Search for the cell housing the specified text and yield its (X, Y) center coordinate. 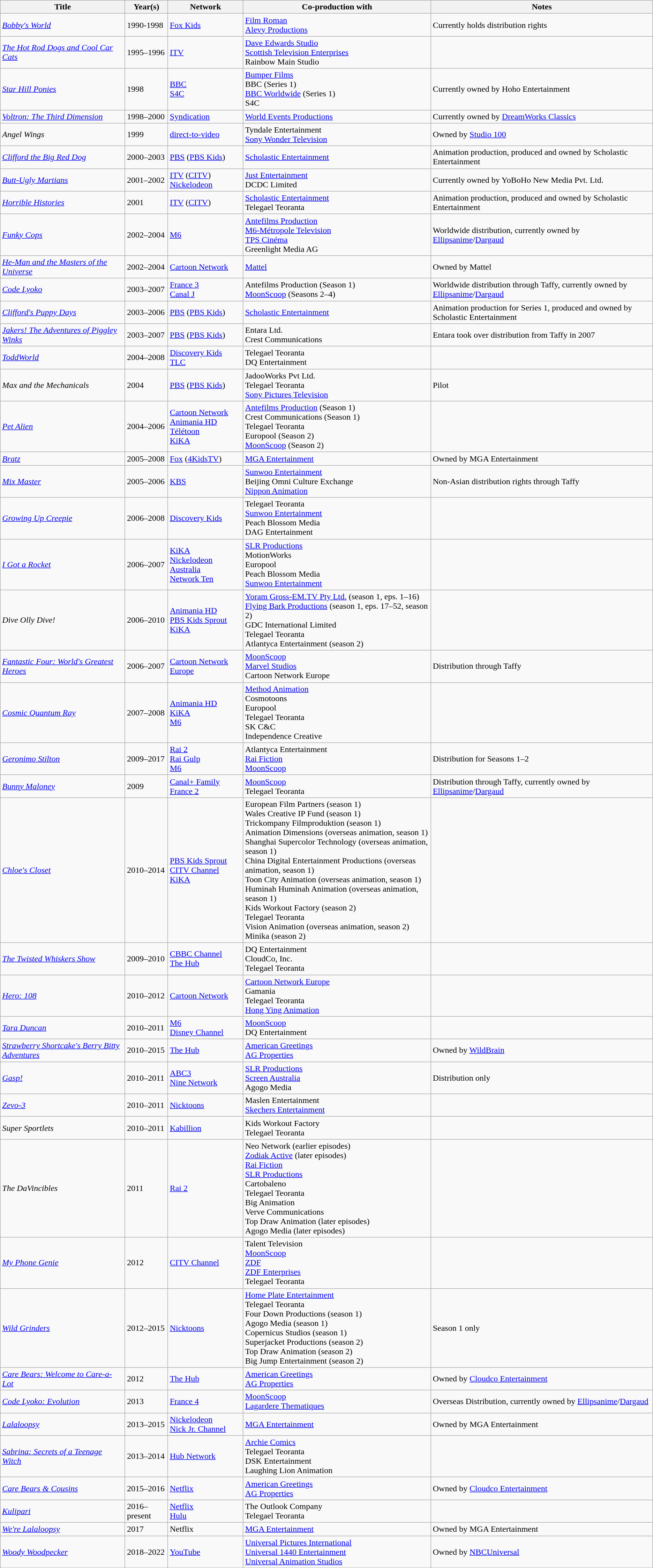
2009 (147, 786)
Antefilms ProductionM6-Métropole TelevisionTPS CinémaGreenlight Media AG (337, 234)
2004 (147, 385)
Currently owned by DreamWorks Classics (542, 117)
MoonScoopMarvel StudiosCartoon Network Europe (337, 666)
Year(s) (147, 7)
Atlantyca EntertainmentRai FictionMoonScoop (337, 759)
Currently owned by YoBoHo New Media Pvt. Ltd. (542, 180)
Entara took over distribution from Taffy in 2007 (542, 335)
1998 (147, 89)
Bratz (63, 459)
Telegael TeorantaDQ Entertainment (337, 358)
Star Hill Ponies (63, 89)
Discovery KidsTLC (205, 358)
2005–2008 (147, 459)
Talent TelevisionMoonScoopZDFZDF EnterprisesTelegael Teoranta (337, 1263)
Syndication (205, 117)
Fantastic Four: World's Greatest Heroes (63, 666)
Sunwoo EntertainmentBeijing Omni Culture ExchangeNippon Animation (337, 481)
DQ EntertainmentCloudCo, Inc.Telegael Teoranta (337, 959)
2012–2015 (147, 1328)
MoonScoopDQ Entertainment (337, 1028)
2013–2014 (147, 1456)
MoonScoopLagardere Thematiques (337, 1402)
Bobby's World (63, 25)
Just EntertainmentDCDC Limited (337, 180)
Hero: 108 (63, 996)
2001 (147, 202)
Owned by NBCUniversal (542, 1552)
NetflixHulu (205, 1511)
Non-Asian distribution rights through Taffy (542, 481)
Owned by WildBrain (542, 1051)
Method AnimationCosmotoonsEuropoolTelegael TeorantaSK C&CIndependence Creative (337, 712)
The Twisted Whiskers Show (63, 959)
1995–1996 (147, 52)
Geronimo Stilton (63, 759)
Kabillion (205, 1128)
Tyndale EntertainmentSony Wonder Television (337, 135)
He-Man and the Masters of the Universe (63, 267)
Mix Master (63, 481)
Sabrina: Secrets of a Teenage Witch (63, 1456)
Wild Grinders (63, 1328)
Animania HDPBS Kids SproutKiKA (205, 620)
Title (63, 7)
2004–2008 (147, 358)
Cartoon Network Europe (205, 666)
Cartoon NetworkAnimania HDTélétoonKiKA (205, 427)
2016–present (147, 1511)
SLR ProductionsMotionWorksEuropoolPeach Blossom MediaSunwoo Entertainment (337, 564)
Distribution for Seasons 1–2 (542, 759)
Owned by Studio 100 (542, 135)
KiKANickelodeon AustraliaNetwork Ten (205, 564)
SLR ProductionsScreen AustraliaAgogo Media (337, 1078)
2006–2008 (147, 518)
Kids Workout FactoryTelegael Teoranta (337, 1128)
2000–2003 (147, 157)
2010–2014 (147, 870)
2009–2017 (147, 759)
2011 (147, 1188)
Rai 2 (205, 1188)
2001–2002 (147, 180)
NickelodeonNick Jr. Channel (205, 1424)
Voltron: The Third Dimension (63, 117)
Cosmic Quantum Ray (63, 712)
Archie ComicsTelegael TeorantaDSK EntertainmentLaughing Lion Animation (337, 1456)
Currently holds distribution rights (542, 25)
Pet Alien (63, 427)
M6Disney Channel (205, 1028)
Dive Olly Dive! (63, 620)
Clifford the Big Red Dog (63, 157)
Mattel (337, 267)
Growing Up Creepie (63, 518)
MoonScoopTelegael Teoranta (337, 786)
direct-to-video (205, 135)
YouTube (205, 1552)
2015–2016 (147, 1488)
Bumper FilmsBBC (Series 1)BBC Worldwide (Series 1)S4C (337, 89)
2004–2006 (147, 427)
Distribution through Taffy, currently owned by Ellipsanime/Dargaud (542, 786)
1998–2000 (147, 117)
Fox Kids (205, 25)
2010–2015 (147, 1051)
JadooWorks Pvt Ltd.Telegael TeorantaSony Pictures Television (337, 385)
Tara Duncan (63, 1028)
Hub Network (205, 1456)
M6 (205, 234)
France 3Canal J (205, 290)
Maslen EntertainmentSkechers Entertainment (337, 1105)
ITV (CITV)Nickelodeon (205, 180)
2013–2015 (147, 1424)
Season 1 only (542, 1328)
Animation production for Series 1, produced and owned by Scholastic Entertainment (542, 312)
Notes (542, 7)
Worldwide distribution, currently owned by Ellipsanime/Dargaud (542, 234)
KBS (205, 481)
Jakers! The Adventures of Piggley Winks (63, 335)
Super Sportlets (63, 1128)
Rai 2Rai GulpM6 (205, 759)
2005–2006 (147, 481)
Butt-Ugly Martians (63, 180)
2003–2006 (147, 312)
My Phone Genie (63, 1263)
Strawberry Shortcake's Berry Bitty Adventures (63, 1051)
World Events Productions (337, 117)
ITV (205, 52)
Film RomanAlevy Productions (337, 25)
ABC3Nine Network (205, 1078)
Dave Edwards StudioScottish Television EnterprisesRainbow Main Studio (337, 52)
Owned by Mattel (542, 267)
Scholastic EntertainmentTelegael Teoranta (337, 202)
Network (205, 7)
Woody Woodpecker (63, 1552)
Lalaloopsy (63, 1424)
Bunny Maloney (63, 786)
Horrible Histories (63, 202)
I Got a Rocket (63, 564)
Clifford's Puppy Days (63, 312)
Kulipari (63, 1511)
BBCS4C (205, 89)
Pilot (542, 385)
ToddWorld (63, 358)
2013 (147, 1402)
Antefilms Production (Season 1)Crest Communications (Season 1)Telegael TeorantaEuropool (Season 2)MoonScoop (Season 2) (337, 427)
CITV Channel (205, 1263)
Discovery Kids (205, 518)
Canal+ FamilyFrance 2 (205, 786)
Angel Wings (63, 135)
Chloe's Closet (63, 870)
Antefilms Production (Season 1)MoonScoop (Seasons 2–4) (337, 290)
Cartoon Network EuropeGamaniaTelegael TeorantaHong Ying Animation (337, 996)
Universal Pictures InternationalUniversal 1440 EntertainmentUniversal Animation Studios (337, 1552)
Code Lyoko (63, 290)
Funky Cops (63, 234)
2017 (147, 1529)
The Hot Rod Dogs and Cool Car Cats (63, 52)
1999 (147, 135)
Entara Ltd.Crest Communications (337, 335)
Co-production with (337, 7)
Fox (4KidsTV) (205, 459)
We're Lalaloopsy (63, 1529)
2018–2022 (147, 1552)
Zevo-3 (63, 1105)
Gasp! (63, 1078)
The DaVincibles (63, 1188)
2007–2008 (147, 712)
2010–2012 (147, 996)
France 4 (205, 1402)
Overseas Distribution, currently owned by Ellipsanime/Dargaud (542, 1402)
2006–2010 (147, 620)
Distribution only (542, 1078)
2009–2010 (147, 959)
Max and the Mechanicals (63, 385)
Telegael TeorantaSunwoo EntertainmentPeach Blossom MediaDAG Entertainment (337, 518)
Animania HDKiKAM6 (205, 712)
Currently owned by Hoho Entertainment (542, 89)
The Outlook CompanyTelegael Teoranta (337, 1511)
Worldwide distribution through Taffy, currently owned by Ellipsanime/Dargaud (542, 290)
CBBC ChannelThe Hub (205, 959)
Code Lyoko: Evolution (63, 1402)
1990-1998 (147, 25)
ITV (CITV) (205, 202)
Distribution through Taffy (542, 666)
Care Bears: Welcome to Care-a-Lot (63, 1379)
Care Bears & Cousins (63, 1488)
PBS Kids SproutCITV ChannelKiKA (205, 870)
